Locate the cell with the specified text and output its (x, y) center coordinate. 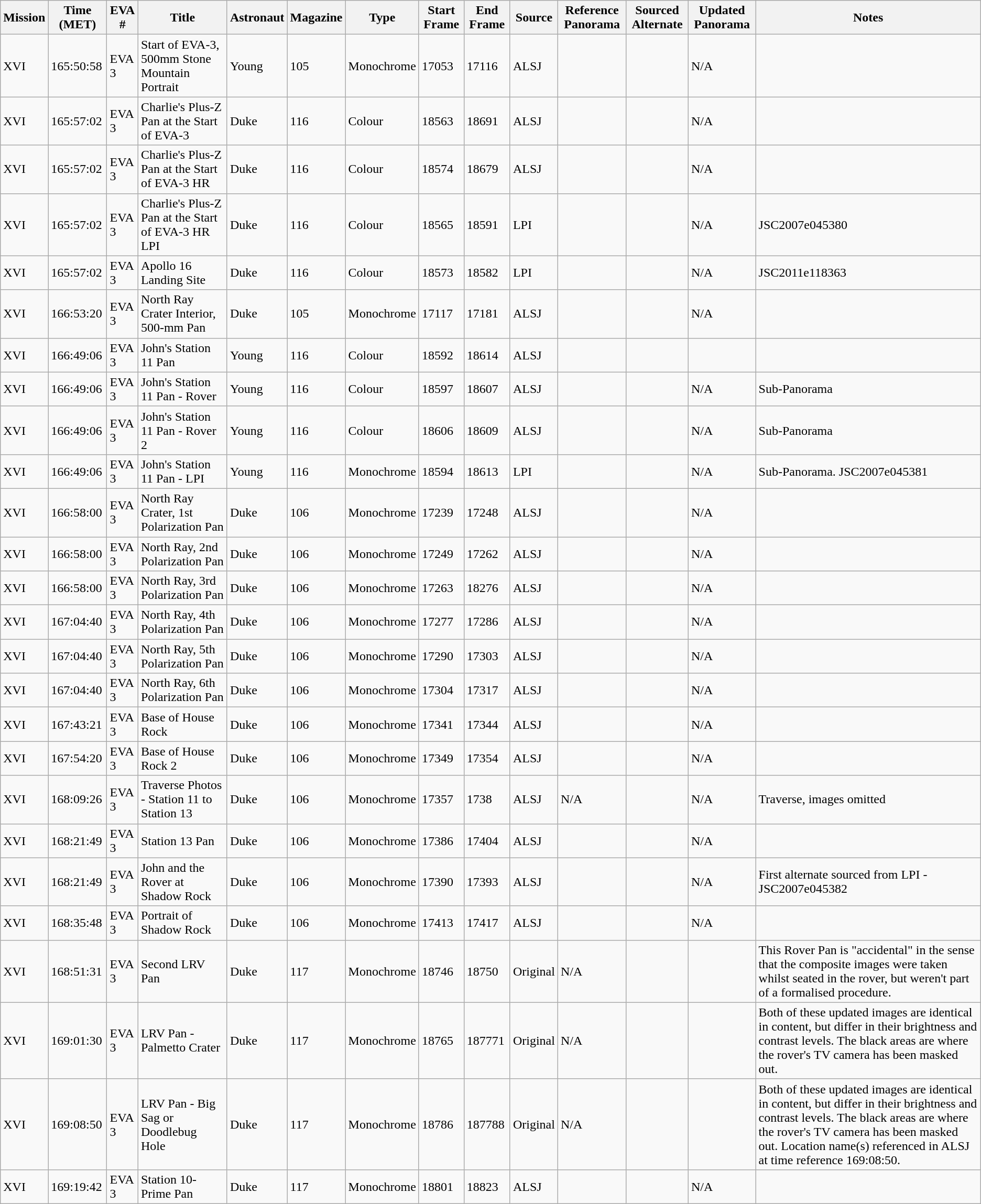
Notes (868, 18)
17248 (487, 512)
18786 (441, 1124)
165:50:58 (78, 66)
John's Station 11 Pan - LPI (182, 472)
168:35:48 (78, 923)
17341 (441, 724)
17181 (487, 314)
Base of House Rock (182, 724)
17117 (441, 314)
18823 (487, 1186)
Traverse Photos - Station 11 to Station 13 (182, 800)
18606 (441, 430)
North Ray, 4th Polarization Pan (182, 622)
Mission (24, 18)
169:01:30 (78, 1041)
North Ray, 5th Polarization Pan (182, 656)
Magazine (317, 18)
18565 (441, 224)
Sourced Alternate (657, 18)
166:53:20 (78, 314)
Source (533, 18)
John's Station 11 Pan - Rover 2 (182, 430)
169:08:50 (78, 1124)
17239 (441, 512)
18597 (441, 389)
167:43:21 (78, 724)
North Ray, 2nd Polarization Pan (182, 553)
John and the Rover at Shadow Rock (182, 882)
18750 (487, 971)
18592 (441, 355)
JSC2007e045380 (868, 224)
17393 (487, 882)
17349 (441, 759)
Start Frame (441, 18)
Start of EVA-3, 500mm Stone Mountain Portrait (182, 66)
18613 (487, 472)
Type (382, 18)
18574 (441, 169)
17303 (487, 656)
18746 (441, 971)
17304 (441, 691)
18573 (441, 272)
18614 (487, 355)
17354 (487, 759)
187771 (487, 1041)
Updated Panorama (722, 18)
18765 (441, 1041)
1738 (487, 800)
First alternate sourced from LPI - JSC2007e045382 (868, 882)
18594 (441, 472)
169:19:42 (78, 1186)
JSC2011e118363 (868, 272)
Apollo 16 Landing Site (182, 272)
18801 (441, 1186)
Astronaut (257, 18)
LRV Pan - Big Sag or Doodlebug Hole (182, 1124)
168:09:26 (78, 800)
17262 (487, 553)
18679 (487, 169)
17413 (441, 923)
Base of House Rock 2 (182, 759)
Reference Panorama (592, 18)
North Ray Crater Interior, 500-mm Pan (182, 314)
18582 (487, 272)
17116 (487, 66)
17386 (441, 840)
LRV Pan - Palmetto Crater (182, 1041)
Sub-Panorama. JSC2007e045381 (868, 472)
18563 (441, 121)
17277 (441, 622)
John's Station 11 Pan - Rover (182, 389)
18607 (487, 389)
18591 (487, 224)
North Ray Crater, 1st Polarization Pan (182, 512)
167:54:20 (78, 759)
Portrait of Shadow Rock (182, 923)
187788 (487, 1124)
Second LRV Pan (182, 971)
Traverse, images omitted (868, 800)
17357 (441, 800)
End Frame (487, 18)
North Ray, 6th Polarization Pan (182, 691)
Title (182, 18)
18609 (487, 430)
17344 (487, 724)
Charlie's Plus-Z Pan at the Start of EVA-3 HR LPI (182, 224)
17286 (487, 622)
17263 (441, 588)
17317 (487, 691)
EVA # (123, 18)
Charlie's Plus-Z Pan at the Start of EVA-3 (182, 121)
North Ray, 3rd Polarization Pan (182, 588)
18691 (487, 121)
17290 (441, 656)
17053 (441, 66)
Station 13 Pan (182, 840)
17404 (487, 840)
Station 10-Prime Pan (182, 1186)
17390 (441, 882)
18276 (487, 588)
Time (MET) (78, 18)
168:51:31 (78, 971)
Charlie's Plus-Z Pan at the Start of EVA-3 HR (182, 169)
17417 (487, 923)
17249 (441, 553)
John's Station 11 Pan (182, 355)
